For the text-containing cell, return its midpoint in (x, y) coordinate format. 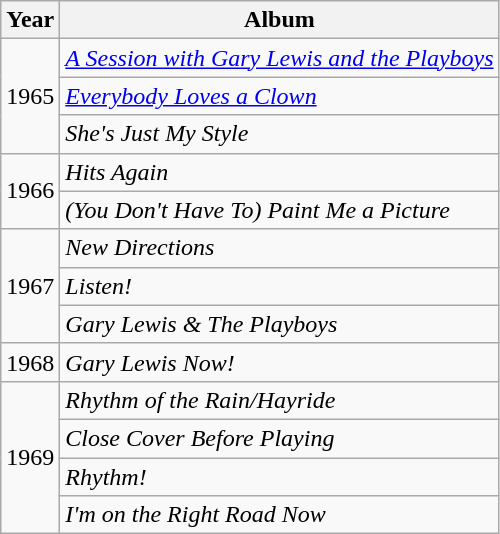
1969 (30, 457)
A Session with Gary Lewis and the Playboys (280, 58)
I'm on the Right Road Now (280, 515)
Rhythm! (280, 477)
Everybody Loves a Clown (280, 96)
Album (280, 20)
Gary Lewis Now! (280, 362)
Year (30, 20)
She's Just My Style (280, 134)
Rhythm of the Rain/Hayride (280, 400)
Listen! (280, 286)
New Directions (280, 248)
Gary Lewis & The Playboys (280, 324)
Close Cover Before Playing (280, 438)
1968 (30, 362)
Hits Again (280, 172)
(You Don't Have To) Paint Me a Picture (280, 210)
1966 (30, 191)
1967 (30, 286)
1965 (30, 96)
